Capture the cell that displays the provided text and extract its (X, Y) central coordinate. 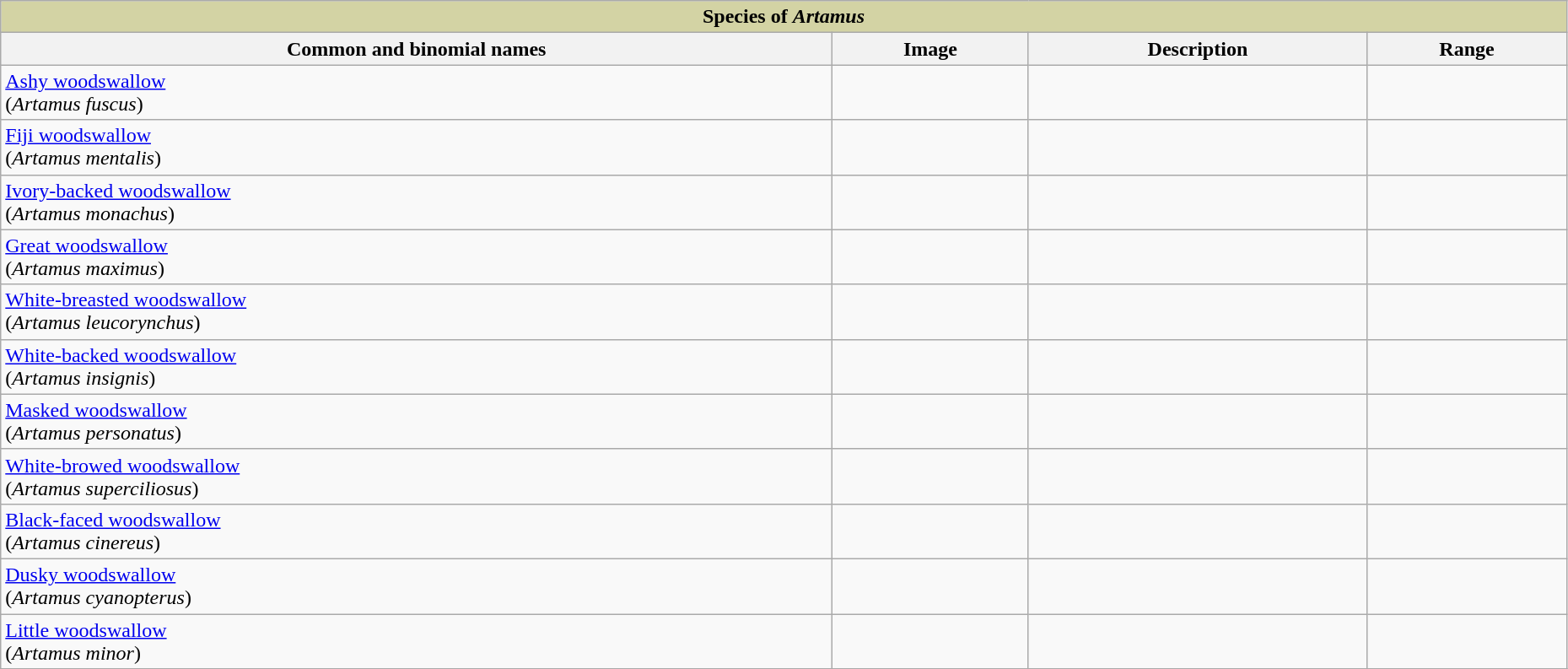
Masked woodswallow(Artamus personatus) (417, 422)
Black-faced woodswallow(Artamus cinereus) (417, 531)
Species of Artamus (784, 17)
Little woodswallow(Artamus minor) (417, 641)
Ivory-backed woodswallow (Artamus monachus) (417, 202)
Fiji woodswallow (Artamus mentalis) (417, 147)
Description (1198, 49)
Great woodswallow(Artamus maximus) (417, 256)
Dusky woodswallow(Artamus cyanopterus) (417, 585)
Common and binomial names (417, 49)
White-browed woodswallow(Artamus superciliosus) (417, 476)
Range (1468, 49)
White-backed woodswallow(Artamus insignis) (417, 366)
White-breasted woodswallow(Artamus leucorynchus) (417, 312)
Image (930, 49)
Ashy woodswallow(Artamus fuscus) (417, 93)
